Detect which cell encompasses the target text, then output its [x, y] center coordinate. 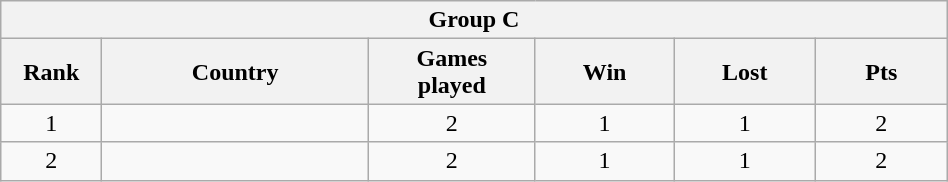
Rank [52, 72]
Group C [474, 20]
Win [604, 72]
Games played [452, 72]
Pts [881, 72]
Lost [744, 72]
Country [236, 72]
